Output the [x, y] coordinate of the center of the cell containing the given text.  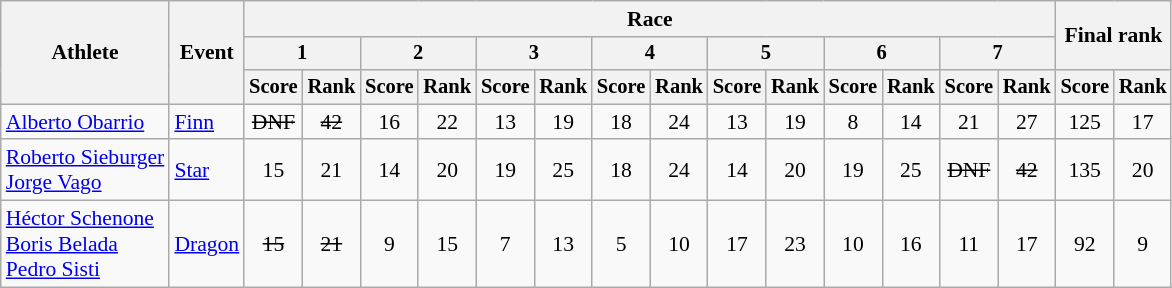
Final rank [1114, 36]
Athlete [86, 52]
11 [969, 244]
27 [1027, 122]
3 [534, 54]
6 [882, 54]
125 [1085, 122]
2 [418, 54]
Héctor SchenoneBoris BeladaPedro Sisti [86, 244]
Star [206, 170]
Race [650, 19]
8 [853, 122]
23 [795, 244]
4 [650, 54]
Event [206, 52]
Finn [206, 122]
92 [1085, 244]
Dragon [206, 244]
135 [1085, 170]
Roberto SieburgerJorge Vago [86, 170]
22 [447, 122]
1 [302, 54]
Alberto Obarrio [86, 122]
